Extract the [x, y] coordinate from the center of the cell holding the provided text.  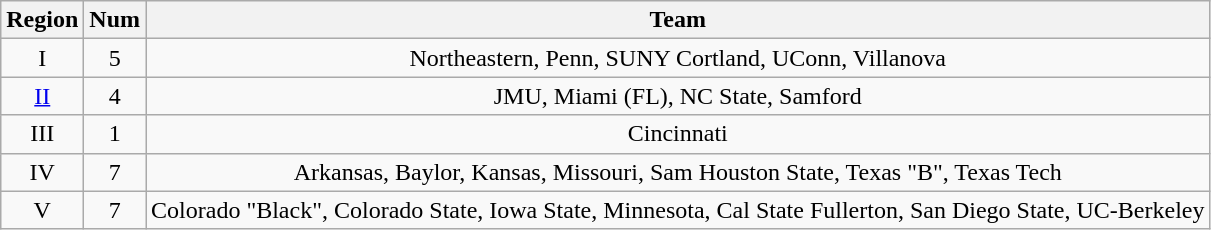
Arkansas, Baylor, Kansas, Missouri, Sam Houston State, Texas "B", Texas Tech [678, 172]
Cincinnati [678, 134]
JMU, Miami (FL), NC State, Samford [678, 96]
1 [115, 134]
Num [115, 20]
II [42, 96]
Colorado "Black", Colorado State, Iowa State, Minnesota, Cal State Fullerton, San Diego State, UC-Berkeley [678, 210]
Region [42, 20]
III [42, 134]
I [42, 58]
4 [115, 96]
5 [115, 58]
V [42, 210]
Team [678, 20]
IV [42, 172]
Northeastern, Penn, SUNY Cortland, UConn, Villanova [678, 58]
